Identify which cell holds the provided text, then report its [x, y] central coordinate. 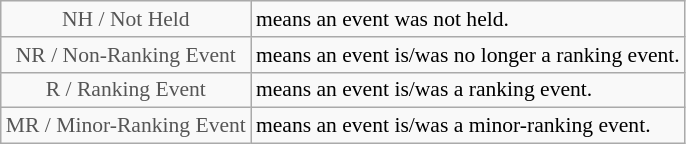
NR / Non-Ranking Event [126, 55]
means an event is/was a ranking event. [468, 90]
means an event was not held. [468, 19]
NH / Not Held [126, 19]
means an event is/was a minor-ranking event. [468, 126]
means an event is/was no longer a ranking event. [468, 55]
R / Ranking Event [126, 90]
MR / Minor-Ranking Event [126, 126]
